Scan for the cell matching the given text and deliver its (x, y) coordinate at center. 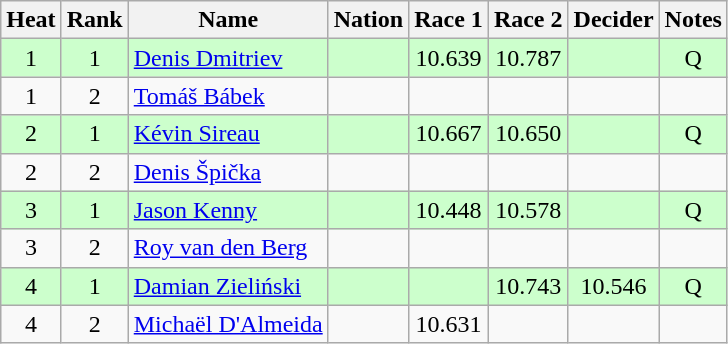
Tomáš Bábek (228, 96)
Michaël D'Almeida (228, 324)
Race 1 (449, 20)
Notes (693, 20)
Roy van den Berg (228, 248)
10.578 (528, 210)
10.743 (528, 286)
10.448 (449, 210)
10.667 (449, 134)
Nation (368, 20)
Heat (31, 20)
Denis Špička (228, 172)
Rank (94, 20)
Denis Dmitriev (228, 58)
10.631 (449, 324)
10.787 (528, 58)
10.650 (528, 134)
10.639 (449, 58)
Race 2 (528, 20)
Kévin Sireau (228, 134)
Jason Kenny (228, 210)
Damian Zieliński (228, 286)
Name (228, 20)
10.546 (614, 286)
Decider (614, 20)
